Output the (X, Y) coordinate of the center of the cell containing the given text.  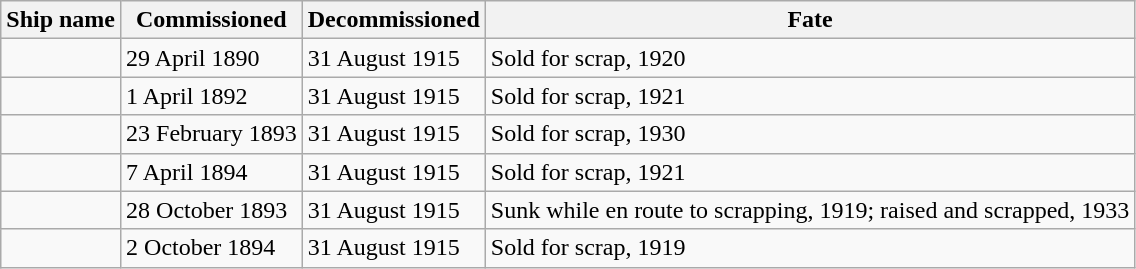
Sold for scrap, 1930 (810, 134)
2 October 1894 (212, 248)
29 April 1890 (212, 58)
28 October 1893 (212, 210)
Sold for scrap, 1920 (810, 58)
Sold for scrap, 1919 (810, 248)
Commissioned (212, 20)
Ship name (61, 20)
Fate (810, 20)
Decommissioned (394, 20)
1 April 1892 (212, 96)
7 April 1894 (212, 172)
Sunk while en route to scrapping, 1919; raised and scrapped, 1933 (810, 210)
23 February 1893 (212, 134)
